Detect which cell encompasses the target text, then output its [x, y] center coordinate. 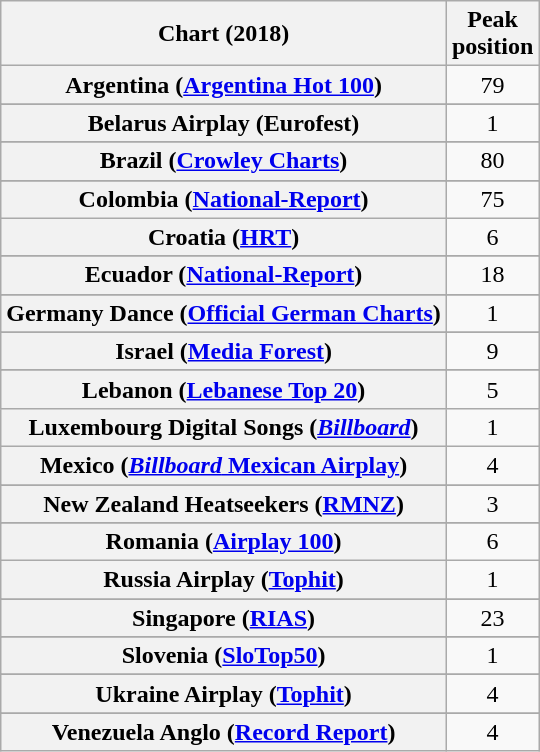
Colombia (National-Report) [224, 199]
Slovenia (SloTop50) [224, 656]
Romania (Airplay 100) [224, 542]
75 [492, 199]
Croatia (HRT) [224, 237]
Belarus Airplay (Eurofest) [224, 123]
Ecuador (National-Report) [224, 275]
New Zealand Heatseekers (RMNZ) [224, 503]
Peak position [492, 34]
Luxembourg Digital Songs (Billboard) [224, 427]
Mexico (Billboard Mexican Airplay) [224, 465]
Argentina (Argentina Hot 100) [224, 85]
Israel (Media Forest) [224, 351]
23 [492, 618]
Ukraine Airplay (Tophit) [224, 694]
79 [492, 85]
Singapore (RIAS) [224, 618]
18 [492, 275]
80 [492, 161]
Lebanon (Lebanese Top 20) [224, 389]
Brazil (Crowley Charts) [224, 161]
Chart (2018) [224, 34]
Russia Airplay (Tophit) [224, 580]
5 [492, 389]
9 [492, 351]
Venezuela Anglo (Record Report) [224, 732]
3 [492, 503]
Germany Dance (Official German Charts) [224, 313]
